Find where the given text appears and provide that cell's center as (X, Y) coordinate. 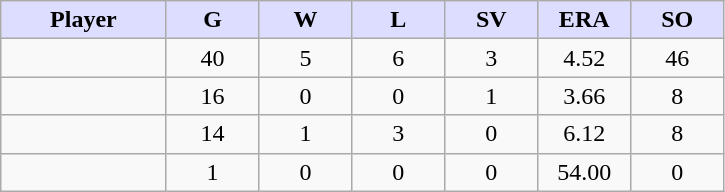
4.52 (584, 58)
6.12 (584, 134)
Player (84, 20)
G (212, 20)
14 (212, 134)
W (306, 20)
ERA (584, 20)
5 (306, 58)
3.66 (584, 96)
40 (212, 58)
16 (212, 96)
46 (678, 58)
6 (398, 58)
SV (492, 20)
L (398, 20)
54.00 (584, 172)
SO (678, 20)
